Extract the (x, y) coordinate from the center of the cell holding the provided text.  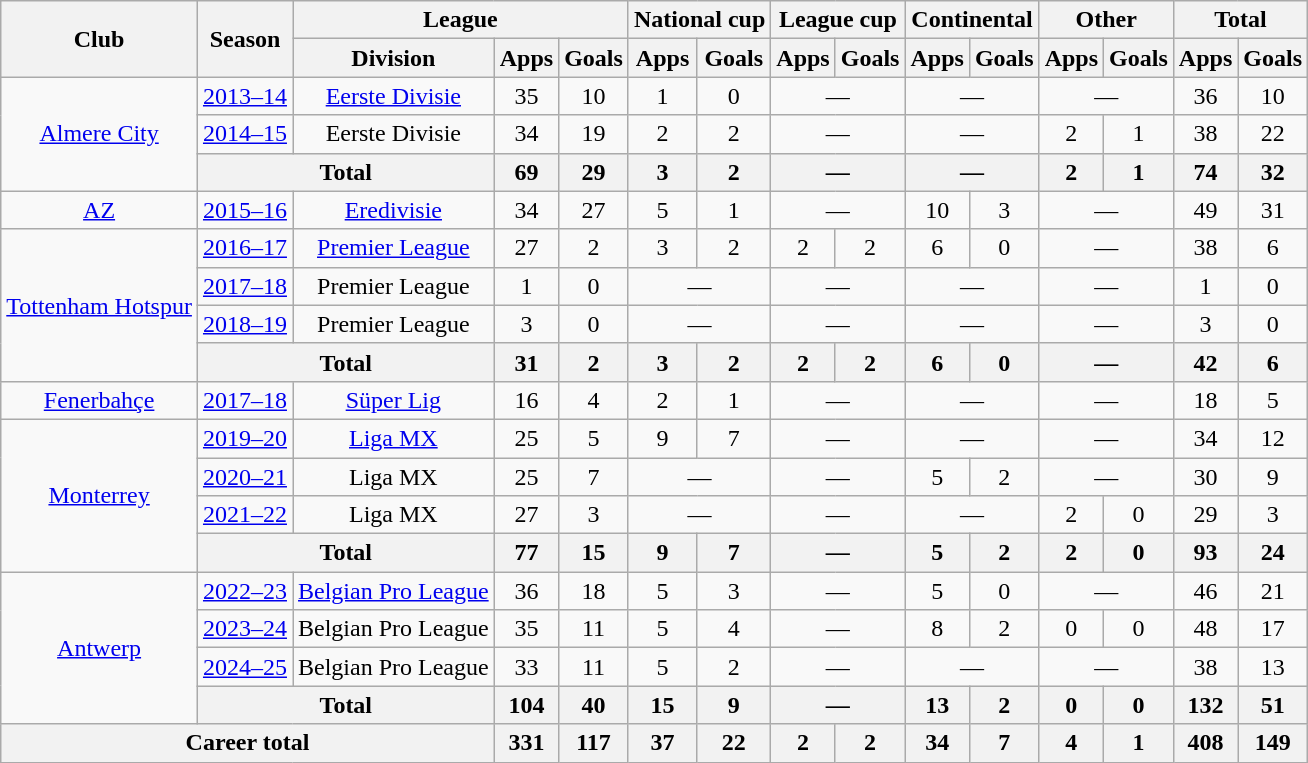
AZ (100, 210)
Tottenham Hotspur (100, 305)
17 (1273, 629)
77 (526, 553)
Antwerp (100, 648)
21 (1273, 591)
Other (1106, 20)
93 (1205, 553)
12 (1273, 438)
30 (1205, 477)
24 (1273, 553)
Career total (248, 743)
331 (526, 743)
69 (526, 172)
2022–23 (244, 591)
117 (594, 743)
2018–19 (244, 324)
408 (1205, 743)
National cup (699, 20)
149 (1273, 743)
51 (1273, 705)
8 (937, 629)
2013–14 (244, 96)
37 (662, 743)
2023–24 (244, 629)
49 (1205, 210)
Season (244, 39)
Almere City (100, 134)
League (460, 20)
Monterrey (100, 495)
Club (100, 39)
Continental (972, 20)
19 (594, 134)
Eredivisie (393, 210)
16 (526, 400)
74 (1205, 172)
League cup (838, 20)
2024–25 (244, 667)
Division (393, 58)
2021–22 (244, 515)
42 (1205, 362)
48 (1205, 629)
2016–17 (244, 248)
40 (594, 705)
32 (1273, 172)
Süper Lig (393, 400)
2014–15 (244, 134)
Fenerbahçe (100, 400)
104 (526, 705)
33 (526, 667)
2020–21 (244, 477)
2019–20 (244, 438)
46 (1205, 591)
2015–16 (244, 210)
132 (1205, 705)
